From the cell containing the given text, extract its center point as [X, Y] coordinate. 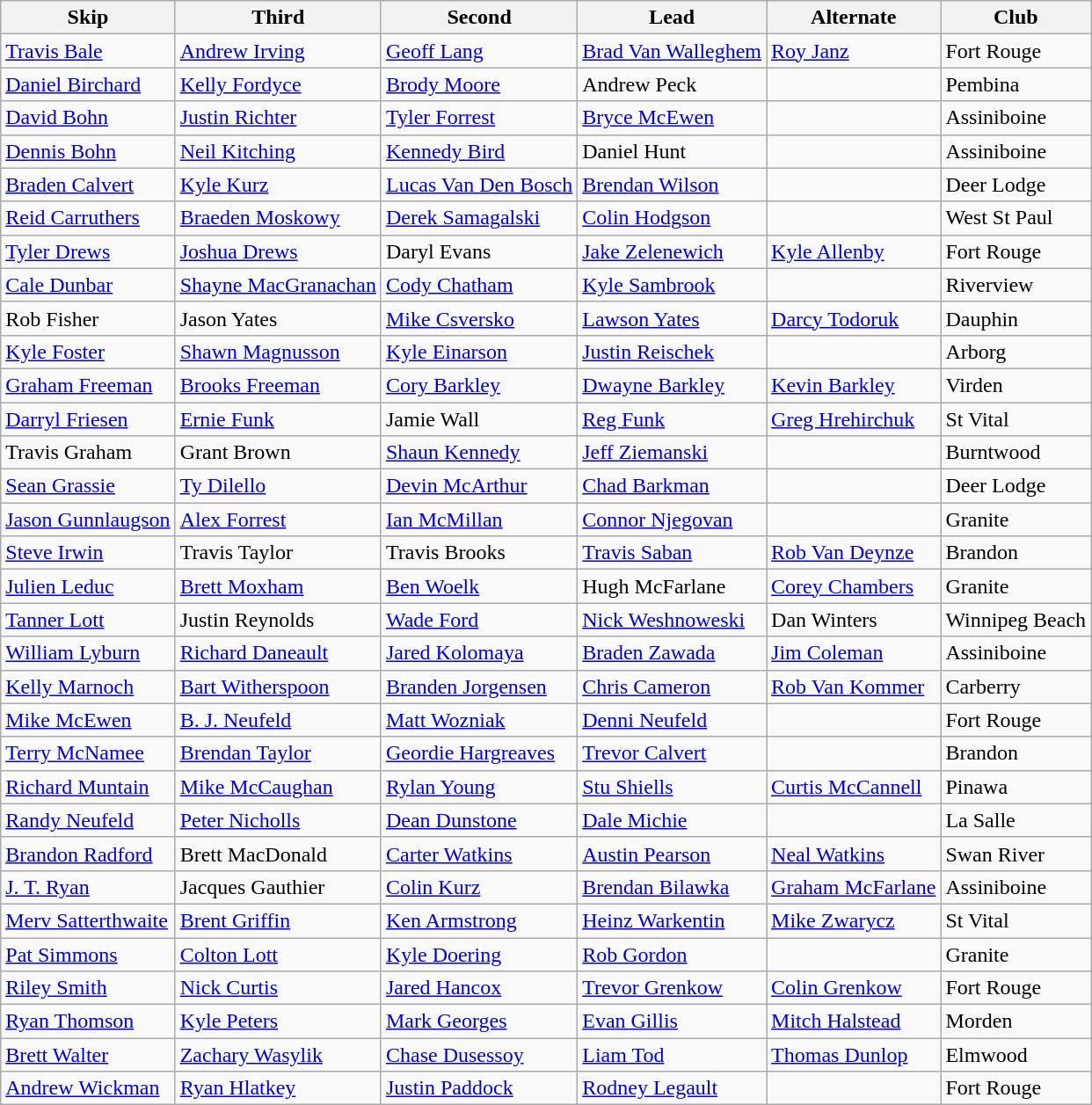
Connor Njegovan [672, 520]
Ty Dilello [278, 486]
La Salle [1016, 820]
Rob Van Kommer [854, 687]
Rodney Legault [672, 1088]
Carberry [1016, 687]
Bart Witherspoon [278, 687]
Colin Kurz [478, 887]
Travis Graham [88, 453]
Chase Dusessoy [478, 1055]
Bryce McEwen [672, 118]
Hugh McFarlane [672, 586]
Kennedy Bird [478, 151]
Neil Kitching [278, 151]
Corey Chambers [854, 586]
Pat Simmons [88, 954]
Justin Reynolds [278, 620]
Alex Forrest [278, 520]
Jamie Wall [478, 419]
Colin Hodgson [672, 218]
Colin Grenkow [854, 988]
Chris Cameron [672, 687]
Brad Van Walleghem [672, 51]
Dennis Bohn [88, 151]
Ian McMillan [478, 520]
Brett Walter [88, 1055]
David Bohn [88, 118]
William Lyburn [88, 653]
Dwayne Barkley [672, 385]
Richard Daneault [278, 653]
Justin Reischek [672, 352]
Brandon Radford [88, 854]
Second [478, 18]
Lucas Van Den Bosch [478, 185]
Club [1016, 18]
Justin Paddock [478, 1088]
Kelly Fordyce [278, 84]
Jacques Gauthier [278, 887]
J. T. Ryan [88, 887]
Graham McFarlane [854, 887]
Mike Zwarycz [854, 920]
Braden Zawada [672, 653]
Liam Tod [672, 1055]
Nick Curtis [278, 988]
Burntwood [1016, 453]
Brody Moore [478, 84]
Pembina [1016, 84]
Austin Pearson [672, 854]
Virden [1016, 385]
Cody Chatham [478, 285]
Terry McNamee [88, 753]
Andrew Irving [278, 51]
Trevor Calvert [672, 753]
Kevin Barkley [854, 385]
Greg Hrehirchuk [854, 419]
Cale Dunbar [88, 285]
Colton Lott [278, 954]
Ben Woelk [478, 586]
Lead [672, 18]
Geordie Hargreaves [478, 753]
Travis Saban [672, 553]
Rylan Young [478, 787]
Kyle Kurz [278, 185]
Jason Gunnlaugson [88, 520]
Kyle Foster [88, 352]
Andrew Peck [672, 84]
Darryl Friesen [88, 419]
Peter Nicholls [278, 820]
Mitch Halstead [854, 1021]
Matt Wozniak [478, 720]
Thomas Dunlop [854, 1055]
Travis Bale [88, 51]
Kyle Sambrook [672, 285]
Jason Yates [278, 318]
Rob Van Deynze [854, 553]
Neal Watkins [854, 854]
Brett MacDonald [278, 854]
Zachary Wasylik [278, 1055]
Chad Barkman [672, 486]
Tyler Drews [88, 251]
Wade Ford [478, 620]
Mike Csversko [478, 318]
Mike McEwen [88, 720]
Rob Fisher [88, 318]
Ernie Funk [278, 419]
Carter Watkins [478, 854]
Winnipeg Beach [1016, 620]
Evan Gillis [672, 1021]
Merv Satterthwaite [88, 920]
Braeden Moskowy [278, 218]
Mark Georges [478, 1021]
Brendan Wilson [672, 185]
Justin Richter [278, 118]
Derek Samagalski [478, 218]
Alternate [854, 18]
Shayne MacGranachan [278, 285]
Daryl Evans [478, 251]
Curtis McCannell [854, 787]
Elmwood [1016, 1055]
Rob Gordon [672, 954]
Reid Carruthers [88, 218]
Jake Zelenewich [672, 251]
B. J. Neufeld [278, 720]
Cory Barkley [478, 385]
Swan River [1016, 854]
Tyler Forrest [478, 118]
Skip [88, 18]
Heinz Warkentin [672, 920]
Nick Weshnoweski [672, 620]
Andrew Wickman [88, 1088]
Darcy Todoruk [854, 318]
Brendan Taylor [278, 753]
Kyle Doering [478, 954]
Braden Calvert [88, 185]
Third [278, 18]
Ken Armstrong [478, 920]
Kyle Einarson [478, 352]
Sean Grassie [88, 486]
Ryan Hlatkey [278, 1088]
Brett Moxham [278, 586]
Riverview [1016, 285]
Brendan Bilawka [672, 887]
Dale Michie [672, 820]
Jared Hancox [478, 988]
Brooks Freeman [278, 385]
Stu Shiells [672, 787]
Travis Taylor [278, 553]
Reg Funk [672, 419]
Riley Smith [88, 988]
Daniel Birchard [88, 84]
Brent Griffin [278, 920]
Kyle Allenby [854, 251]
Joshua Drews [278, 251]
Jim Coleman [854, 653]
Roy Janz [854, 51]
Ryan Thomson [88, 1021]
Pinawa [1016, 787]
Denni Neufeld [672, 720]
Dean Dunstone [478, 820]
Devin McArthur [478, 486]
Daniel Hunt [672, 151]
Travis Brooks [478, 553]
Randy Neufeld [88, 820]
Grant Brown [278, 453]
Julien Leduc [88, 586]
Kelly Marnoch [88, 687]
Arborg [1016, 352]
West St Paul [1016, 218]
Shaun Kennedy [478, 453]
Trevor Grenkow [672, 988]
Shawn Magnusson [278, 352]
Steve Irwin [88, 553]
Dauphin [1016, 318]
Branden Jorgensen [478, 687]
Tanner Lott [88, 620]
Mike McCaughan [278, 787]
Dan Winters [854, 620]
Graham Freeman [88, 385]
Geoff Lang [478, 51]
Richard Muntain [88, 787]
Kyle Peters [278, 1021]
Lawson Yates [672, 318]
Jared Kolomaya [478, 653]
Jeff Ziemanski [672, 453]
Morden [1016, 1021]
